For the text-containing cell, return its midpoint in [X, Y] coordinate format. 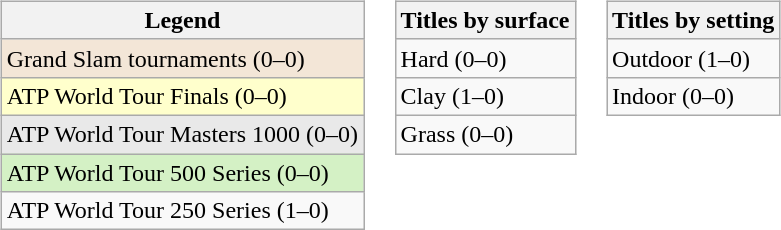
ATP World Tour 250 Series (1–0) [182, 211]
Indoor (0–0) [694, 96]
Hard (0–0) [485, 58]
ATP World Tour Finals (0–0) [182, 96]
Titles by surface [485, 20]
Titles by setting [694, 20]
Grass (0–0) [485, 134]
Outdoor (1–0) [694, 58]
ATP World Tour 500 Series (0–0) [182, 173]
Clay (1–0) [485, 96]
Legend [182, 20]
Grand Slam tournaments (0–0) [182, 58]
ATP World Tour Masters 1000 (0–0) [182, 134]
